Find where the given text appears and provide that cell's center as (X, Y) coordinate. 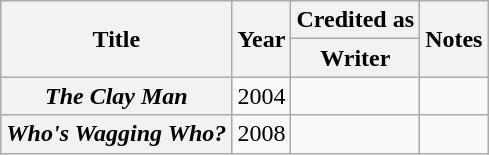
2008 (262, 134)
Year (262, 39)
Title (116, 39)
2004 (262, 96)
Credited as (356, 20)
Notes (454, 39)
Writer (356, 58)
Who's Wagging Who? (116, 134)
The Clay Man (116, 96)
